Identify which cell holds the provided text, then report its (x, y) central coordinate. 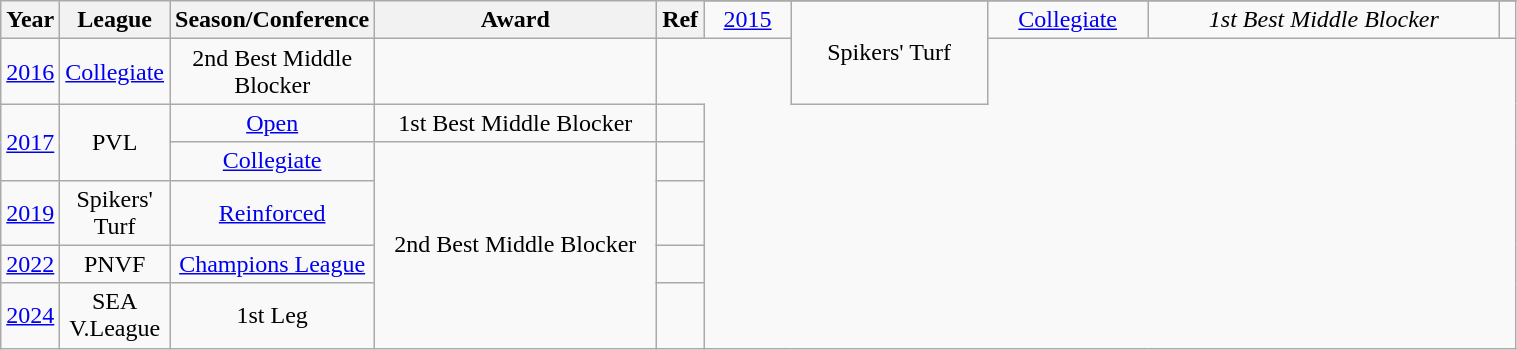
2022 (30, 264)
League (115, 20)
2015 (747, 20)
Open (272, 123)
SEA V.League (115, 316)
PNVF (115, 264)
Reinforced (272, 212)
Award (516, 20)
2016 (30, 72)
Year (30, 20)
Ref (680, 20)
PVL (115, 142)
Champions League (272, 264)
2024 (30, 316)
2019 (30, 212)
Season/Conference (272, 20)
2017 (30, 142)
1st Leg (272, 316)
